For the text-containing cell, return its midpoint in [X, Y] coordinate format. 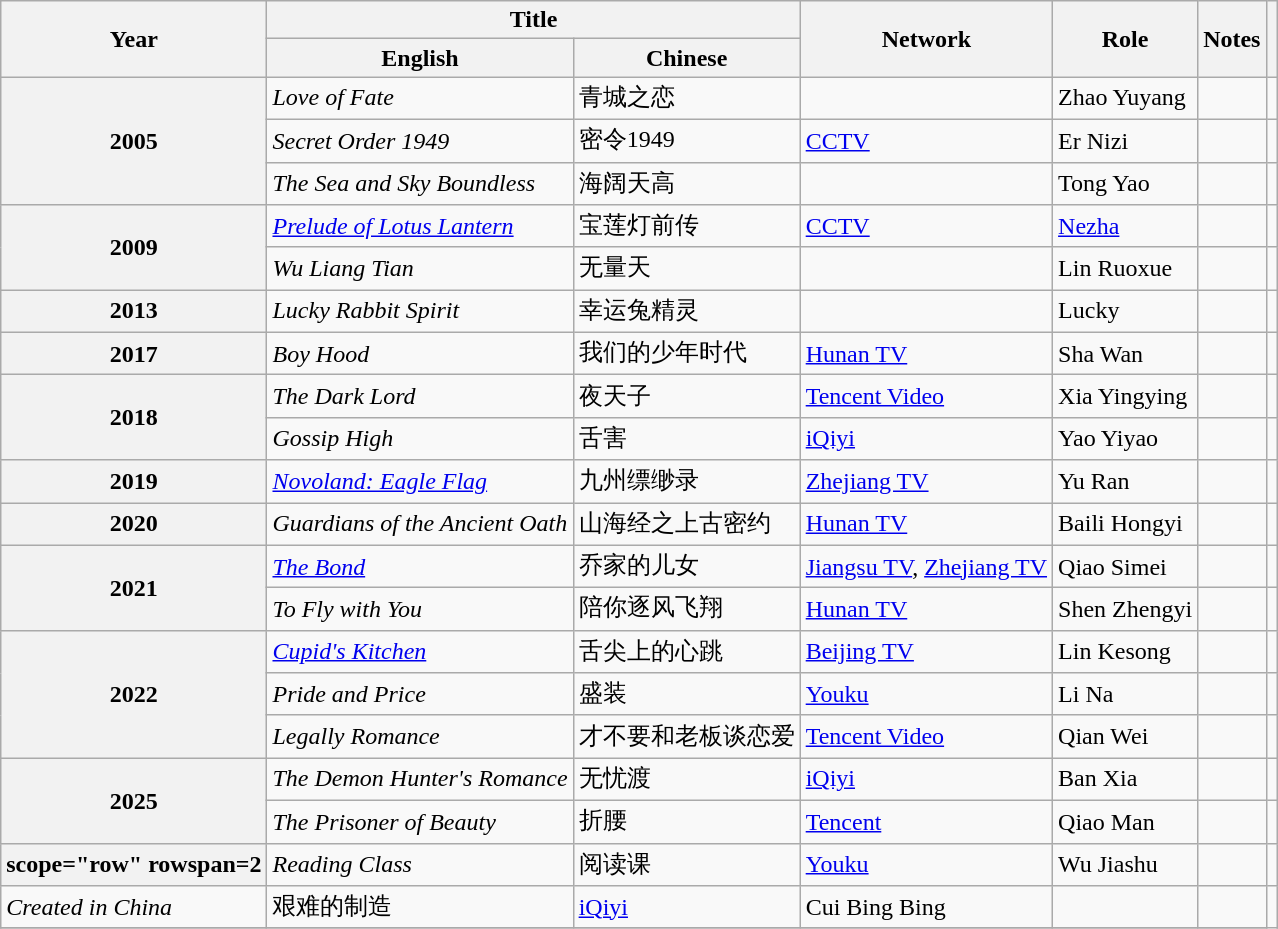
Beijing TV [926, 652]
Yao Yiyao [1126, 438]
乔家的儿女 [686, 566]
Lin Ruoxue [1126, 268]
Lin Kesong [1126, 652]
夜天子 [686, 396]
2013 [134, 312]
无量天 [686, 268]
Nezha [1126, 226]
我们的少年时代 [686, 354]
Pride and Price [420, 694]
宝莲灯前传 [686, 226]
密令1949 [686, 140]
Cupid's Kitchen [420, 652]
The Sea and Sky Boundless [420, 184]
Guardians of the Ancient Oath [420, 524]
Legally Romance [420, 736]
2005 [134, 141]
Tong Yao [1126, 184]
Yu Ran [1126, 482]
阅读课 [686, 864]
Chinese [686, 58]
陪你逐风飞翔 [686, 610]
Gossip High [420, 438]
Novoland: Eagle Flag [420, 482]
Role [1126, 39]
Reading Class [420, 864]
The Prisoner of Beauty [420, 822]
Shen Zhengyi [1126, 610]
The Bond [420, 566]
Created in China [134, 908]
Ban Xia [1126, 780]
艰难的制造 [420, 908]
Prelude of Lotus Lantern [420, 226]
Er Nizi [1126, 140]
Love of Fate [420, 98]
2025 [134, 800]
English [420, 58]
青城之恋 [686, 98]
Zhao Yuyang [1126, 98]
九州缥缈录 [686, 482]
Qiao Simei [1126, 566]
才不要和老板谈恋爱 [686, 736]
Qiao Man [1126, 822]
2021 [134, 588]
盛装 [686, 694]
Sha Wan [1126, 354]
Lucky [1126, 312]
The Demon Hunter's Romance [420, 780]
Tencent [926, 822]
Title [534, 20]
Wu Jiashu [1126, 864]
2018 [134, 418]
2017 [134, 354]
The Dark Lord [420, 396]
To Fly with You [420, 610]
scope="row" rowspan=2 [134, 864]
Baili Hongyi [1126, 524]
Secret Order 1949 [420, 140]
Cui Bing Bing [926, 908]
舌害 [686, 438]
折腰 [686, 822]
Li Na [1126, 694]
Xia Yingying [1126, 396]
Notes [1232, 39]
Wu Liang Tian [420, 268]
Year [134, 39]
海阔天高 [686, 184]
无忧渡 [686, 780]
Boy Hood [420, 354]
幸运兔精灵 [686, 312]
山海经之上古密约 [686, 524]
2009 [134, 248]
2020 [134, 524]
Qian Wei [1126, 736]
Lucky Rabbit Spirit [420, 312]
舌尖上的心跳 [686, 652]
Jiangsu TV, Zhejiang TV [926, 566]
2019 [134, 482]
Network [926, 39]
2022 [134, 694]
Zhejiang TV [926, 482]
